Output the (x, y) coordinate of the center of the cell containing the given text.  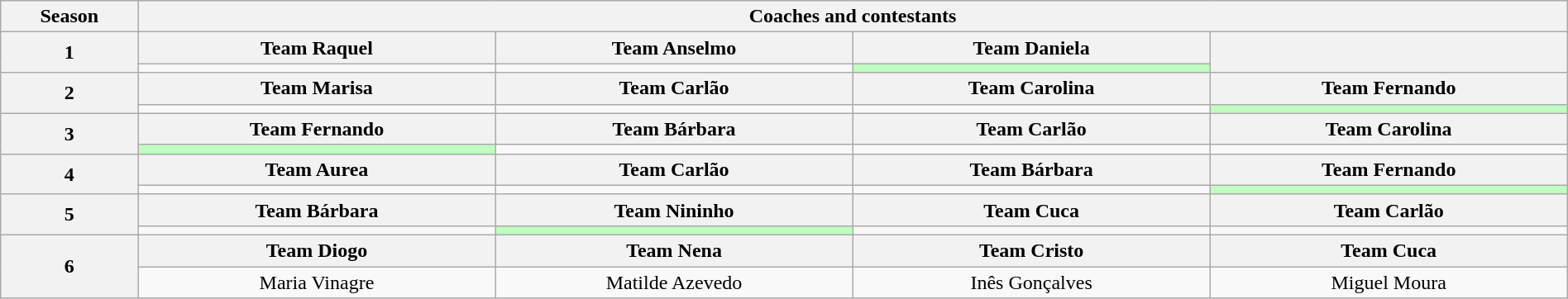
Team Aurea (317, 169)
6 (69, 266)
Team Nena (674, 250)
Matilde Azevedo (674, 282)
2 (69, 93)
Season (69, 17)
Maria Vinagre (317, 282)
Team Raquel (317, 48)
3 (69, 134)
Team Cristo (1031, 250)
Team Marisa (317, 88)
Inês Gonçalves (1031, 282)
Miguel Moura (1389, 282)
Coaches and contestants (853, 17)
4 (69, 173)
Team Diogo (317, 250)
5 (69, 215)
Team Anselmo (674, 48)
Team Nininho (674, 210)
1 (69, 53)
Team Daniela (1031, 48)
